Return the [X, Y] coordinate for the center point of the cell that contains the specified text.  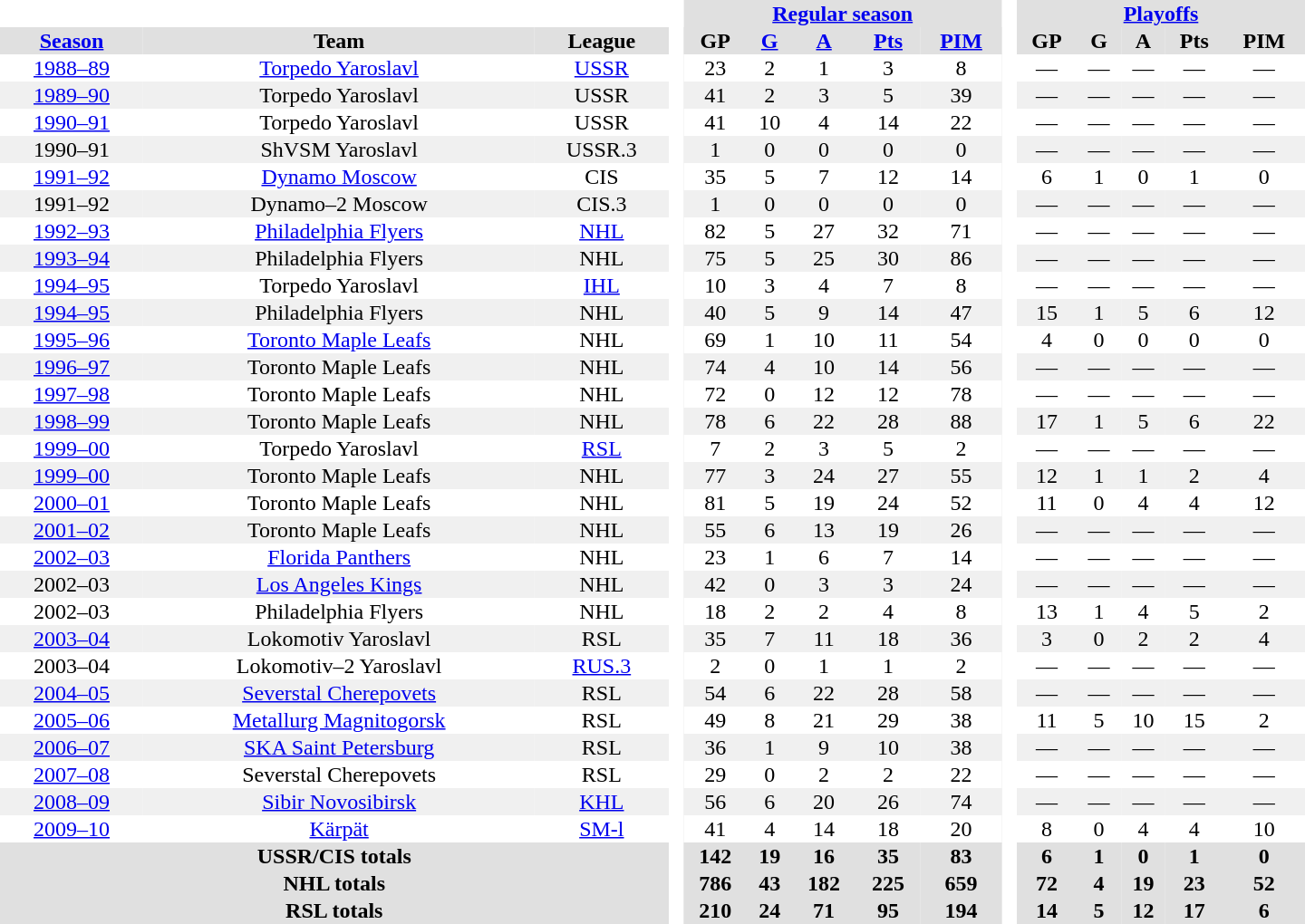
Sibir Novosibirsk [339, 802]
1992–93 [72, 231]
USSR.3 [602, 149]
39 [961, 95]
47 [961, 313]
ShVSM Yaroslavl [339, 149]
Season [72, 41]
225 [888, 883]
League [602, 41]
77 [716, 476]
69 [716, 340]
2008–09 [72, 802]
RSL totals [333, 910]
SM-l [602, 829]
2009–10 [72, 829]
1996–97 [72, 367]
Los Angeles Kings [339, 584]
USSR/CIS totals [333, 856]
88 [961, 421]
1988–89 [72, 68]
42 [716, 584]
58 [961, 693]
43 [770, 883]
2004–05 [72, 693]
KHL [602, 802]
142 [716, 856]
194 [961, 910]
82 [716, 231]
1998–99 [72, 421]
1997–98 [72, 394]
Playoffs [1161, 14]
1989–90 [72, 95]
786 [716, 883]
Dynamo Moscow [339, 177]
1993–94 [72, 258]
Regular season [843, 14]
30 [888, 258]
2001–02 [72, 530]
Florida Panthers [339, 557]
Lokomotiv–2 Yaroslavl [339, 666]
Kärpät [339, 829]
CIS.3 [602, 204]
95 [888, 910]
86 [961, 258]
RUS.3 [602, 666]
83 [961, 856]
IHL [602, 285]
2006–07 [72, 747]
2005–06 [72, 720]
SKA Saint Petersburg [339, 747]
210 [716, 910]
81 [716, 503]
49 [716, 720]
1995–96 [72, 340]
25 [825, 258]
659 [961, 883]
21 [825, 720]
182 [825, 883]
32 [888, 231]
Lokomotiv Yaroslavl [339, 639]
16 [825, 856]
NHL totals [333, 883]
75 [716, 258]
2007–08 [72, 775]
CIS [602, 177]
40 [716, 313]
Team [339, 41]
Dynamo–2 Moscow [339, 204]
Metallurg Magnitogorsk [339, 720]
2000–01 [72, 503]
